Scan for the cell matching the given text and deliver its [X, Y] coordinate at center. 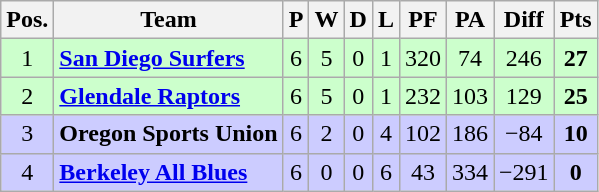
Pos. [28, 20]
D [358, 20]
186 [470, 134]
P [296, 20]
43 [422, 172]
320 [422, 58]
−291 [524, 172]
San Diego Surfers [168, 58]
PF [422, 20]
103 [470, 96]
74 [470, 58]
129 [524, 96]
−84 [524, 134]
25 [576, 96]
Berkeley All Blues [168, 172]
Glendale Raptors [168, 96]
27 [576, 58]
102 [422, 134]
246 [524, 58]
334 [470, 172]
L [386, 20]
W [326, 20]
PA [470, 20]
Team [168, 20]
Pts [576, 20]
10 [576, 134]
3 [28, 134]
Oregon Sports Union [168, 134]
Diff [524, 20]
232 [422, 96]
